Capture the cell that displays the provided text and extract its (x, y) central coordinate. 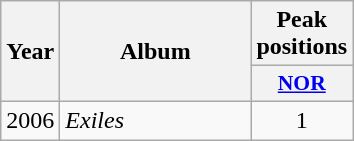
1 (302, 120)
Peak positions (302, 34)
Exiles (156, 120)
Year (30, 52)
2006 (30, 120)
Album (156, 52)
NOR (302, 84)
